Scan for the cell matching the given text and deliver its (X, Y) coordinate at center. 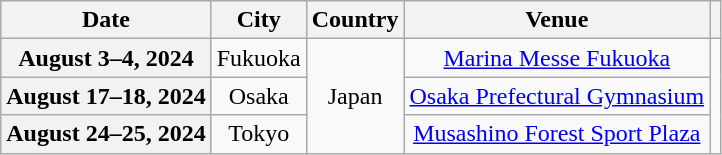
City (258, 20)
Country (355, 20)
Musashino Forest Sport Plaza (557, 134)
Japan (355, 96)
August 3–4, 2024 (106, 58)
August 24–25, 2024 (106, 134)
Osaka (258, 96)
Marina Messe Fukuoka (557, 58)
Fukuoka (258, 58)
August 17–18, 2024 (106, 96)
Tokyo (258, 134)
Venue (557, 20)
Date (106, 20)
Osaka Prefectural Gymnasium (557, 96)
